Find where the given text appears and provide that cell's center as (X, Y) coordinate. 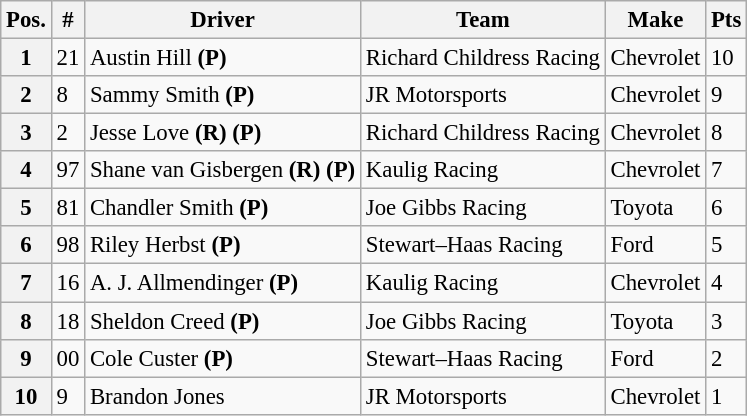
# (68, 20)
Pos. (26, 20)
00 (68, 358)
Jesse Love (R) (P) (223, 133)
Chandler Smith (P) (223, 208)
Cole Custer (P) (223, 358)
18 (68, 321)
Sheldon Creed (P) (223, 321)
Brandon Jones (223, 396)
Team (484, 20)
Make (655, 20)
Pts (726, 20)
Austin Hill (P) (223, 58)
A. J. Allmendinger (P) (223, 283)
Shane van Gisbergen (R) (P) (223, 170)
98 (68, 245)
Driver (223, 20)
Sammy Smith (P) (223, 95)
16 (68, 283)
21 (68, 58)
97 (68, 170)
81 (68, 208)
Riley Herbst (P) (223, 245)
